Return (X, Y) of the center of cell containing provided text 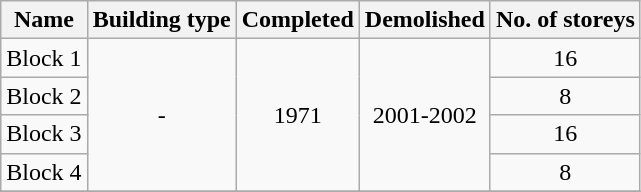
1971 (298, 115)
- (162, 115)
2001-2002 (424, 115)
Completed (298, 20)
Demolished (424, 20)
Name (44, 20)
Block 3 (44, 134)
Block 1 (44, 58)
No. of storeys (565, 20)
Block 2 (44, 96)
Block 4 (44, 172)
Building type (162, 20)
